Scan for the cell matching the given text and deliver its (x, y) coordinate at center. 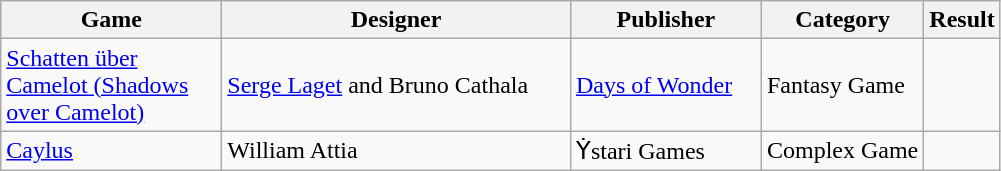
Complex Game (842, 151)
Days of Wonder (666, 85)
Serge Laget and Bruno Cathala (396, 85)
Ẏstari Games (666, 151)
Caylus (112, 151)
Schatten über Camelot (Shadows over Camelot) (112, 85)
Result (962, 20)
Fantasy Game (842, 85)
Designer (396, 20)
William Attia (396, 151)
Publisher (666, 20)
Game (112, 20)
Category (842, 20)
